Return the [X, Y] coordinate for the center point of the cell that contains the specified text.  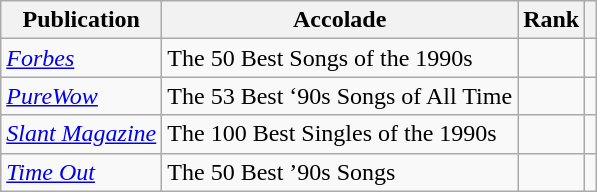
Forbes [82, 58]
Slant Magazine [82, 134]
The 50 Best Songs of the 1990s [340, 58]
The 53 Best ‘90s Songs of All Time [340, 96]
Rank [552, 20]
The 50 Best ’90s Songs [340, 172]
Accolade [340, 20]
PureWow [82, 96]
The 100 Best Singles of the 1990s [340, 134]
Time Out [82, 172]
Publication [82, 20]
